Return (X, Y) of the center of cell containing provided text 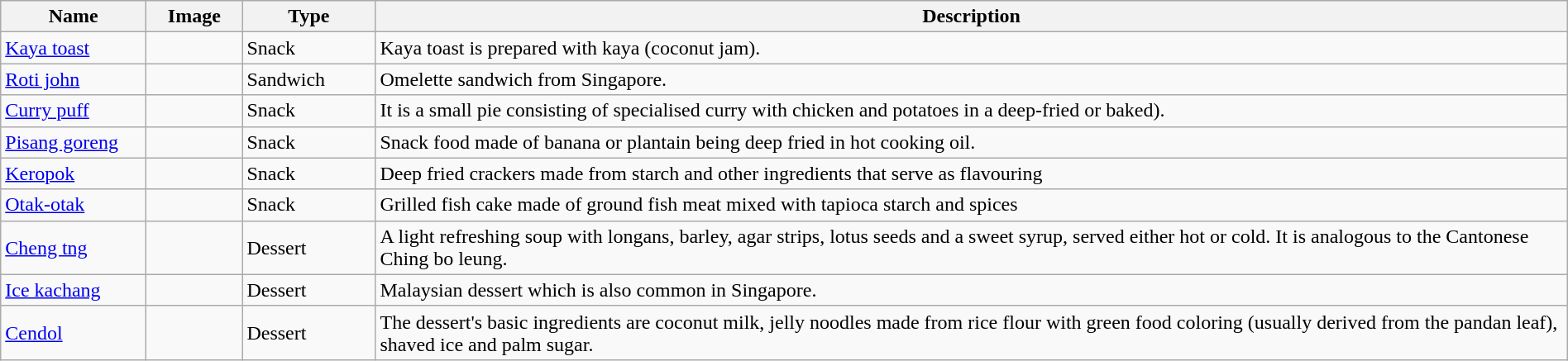
Image (194, 17)
Malaysian dessert which is also common in Singapore. (971, 290)
Pisang goreng (74, 142)
Keropok (74, 173)
Description (971, 17)
Snack food made of banana or plantain being deep fried in hot cooking oil. (971, 142)
Cheng tng (74, 248)
Ice kachang (74, 290)
Otak-otak (74, 205)
Grilled fish cake made of ground fish meat mixed with tapioca starch and spices (971, 205)
Roti john (74, 79)
Curry puff (74, 111)
Omelette sandwich from Singapore. (971, 79)
Type (309, 17)
Sandwich (309, 79)
Name (74, 17)
Cendol (74, 332)
Deep fried crackers made from starch and other ingredients that serve as flavouring (971, 173)
Kaya toast (74, 48)
It is a small pie consisting of specialised curry with chicken and potatoes in a deep-fried or baked). (971, 111)
Kaya toast is prepared with kaya (coconut jam). (971, 48)
